Locate the cell with the specified text and output its (x, y) center coordinate. 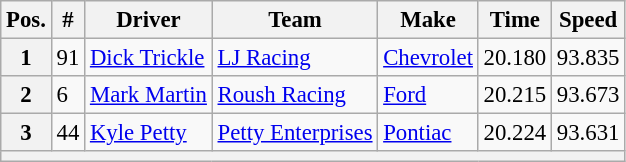
Kyle Petty (149, 133)
Time (514, 20)
LJ Racing (295, 58)
20.224 (514, 133)
93.631 (588, 133)
6 (68, 95)
Petty Enterprises (295, 133)
Driver (149, 20)
3 (26, 133)
Dick Trickle (149, 58)
2 (26, 95)
Roush Racing (295, 95)
93.673 (588, 95)
Pontiac (428, 133)
Mark Martin (149, 95)
93.835 (588, 58)
20.215 (514, 95)
Chevrolet (428, 58)
44 (68, 133)
Ford (428, 95)
91 (68, 58)
# (68, 20)
Make (428, 20)
20.180 (514, 58)
Speed (588, 20)
Pos. (26, 20)
1 (26, 58)
Team (295, 20)
